Capture the cell that displays the provided text and extract its [x, y] central coordinate. 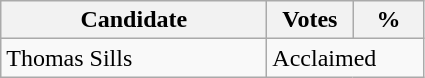
Thomas Sills [134, 58]
Acclaimed [346, 58]
Candidate [134, 20]
% [388, 20]
Votes [310, 20]
